Search for the cell housing the specified text and yield its [X, Y] center coordinate. 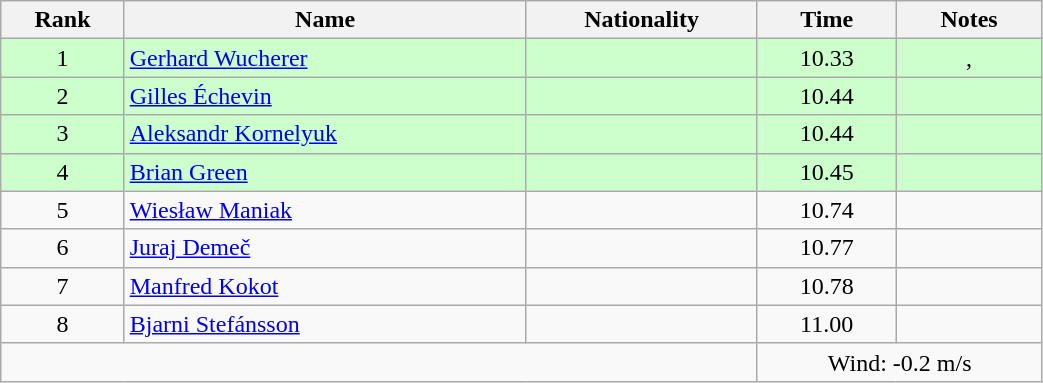
Notes [969, 20]
Manfred Kokot [325, 286]
3 [62, 134]
10.77 [826, 248]
10.45 [826, 172]
5 [62, 210]
Gilles Échevin [325, 96]
Wind: -0.2 m/s [900, 362]
10.78 [826, 286]
10.74 [826, 210]
1 [62, 58]
Gerhard Wucherer [325, 58]
Aleksandr Kornelyuk [325, 134]
11.00 [826, 324]
Name [325, 20]
Juraj Demeč [325, 248]
, [969, 58]
4 [62, 172]
Time [826, 20]
7 [62, 286]
Bjarni Stefánsson [325, 324]
2 [62, 96]
Wiesław Maniak [325, 210]
8 [62, 324]
Nationality [642, 20]
10.33 [826, 58]
Rank [62, 20]
6 [62, 248]
Brian Green [325, 172]
